Output the [X, Y] coordinate of the center of the cell containing the given text.  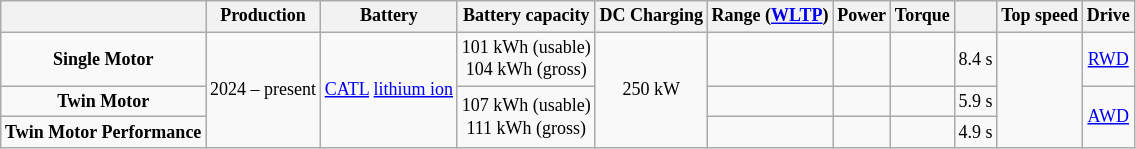
CATL lithium ion [388, 90]
RWD [1108, 59]
107 kWh (usable)111 kWh (gross) [526, 117]
Torque [922, 16]
Range (WLTP) [770, 16]
AWD [1108, 117]
250 kW [651, 90]
4.9 s [976, 132]
Production [264, 16]
DC Charging [651, 16]
Battery [388, 16]
5.9 s [976, 102]
Twin Motor [104, 102]
Power [862, 16]
101 kWh (usable)104 kWh (gross) [526, 59]
Battery capacity [526, 16]
Top speed [1040, 16]
Drive [1108, 16]
Twin Motor Performance [104, 132]
8.4 s [976, 59]
2024 – present [264, 90]
Single Motor [104, 59]
